Detect which cell encompasses the target text, then output its (X, Y) center coordinate. 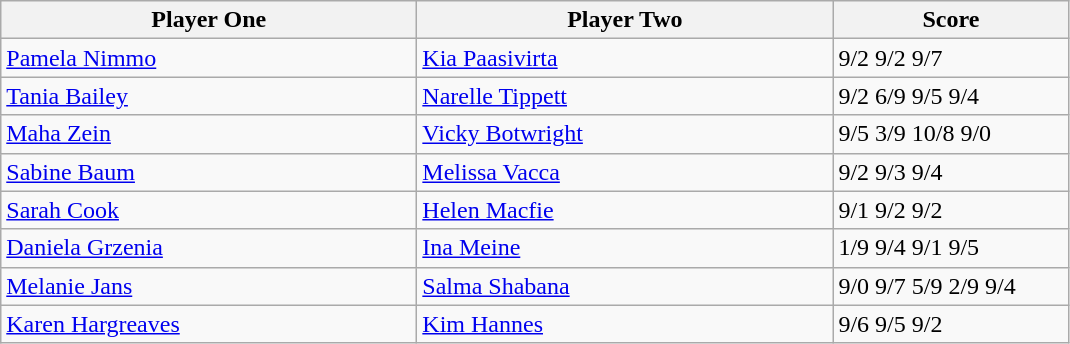
9/6 9/5 9/2 (951, 324)
Kia Paasivirta (625, 58)
Vicky Botwright (625, 134)
9/2 9/3 9/4 (951, 172)
1/9 9/4 9/1 9/5 (951, 248)
9/2 6/9 9/5 9/4 (951, 96)
Sarah Cook (209, 210)
Ina Meine (625, 248)
9/5 3/9 10/8 9/0 (951, 134)
Melanie Jans (209, 286)
Maha Zein (209, 134)
Tania Bailey (209, 96)
Kim Hannes (625, 324)
Helen Macfie (625, 210)
9/2 9/2 9/7 (951, 58)
Player Two (625, 20)
Salma Shabana (625, 286)
Player One (209, 20)
Melissa Vacca (625, 172)
Pamela Nimmo (209, 58)
Karen Hargreaves (209, 324)
Score (951, 20)
Daniela Grzenia (209, 248)
Sabine Baum (209, 172)
9/0 9/7 5/9 2/9 9/4 (951, 286)
Narelle Tippett (625, 96)
9/1 9/2 9/2 (951, 210)
